Provide the (x, y) coordinate of the cell's center where the given text is located.  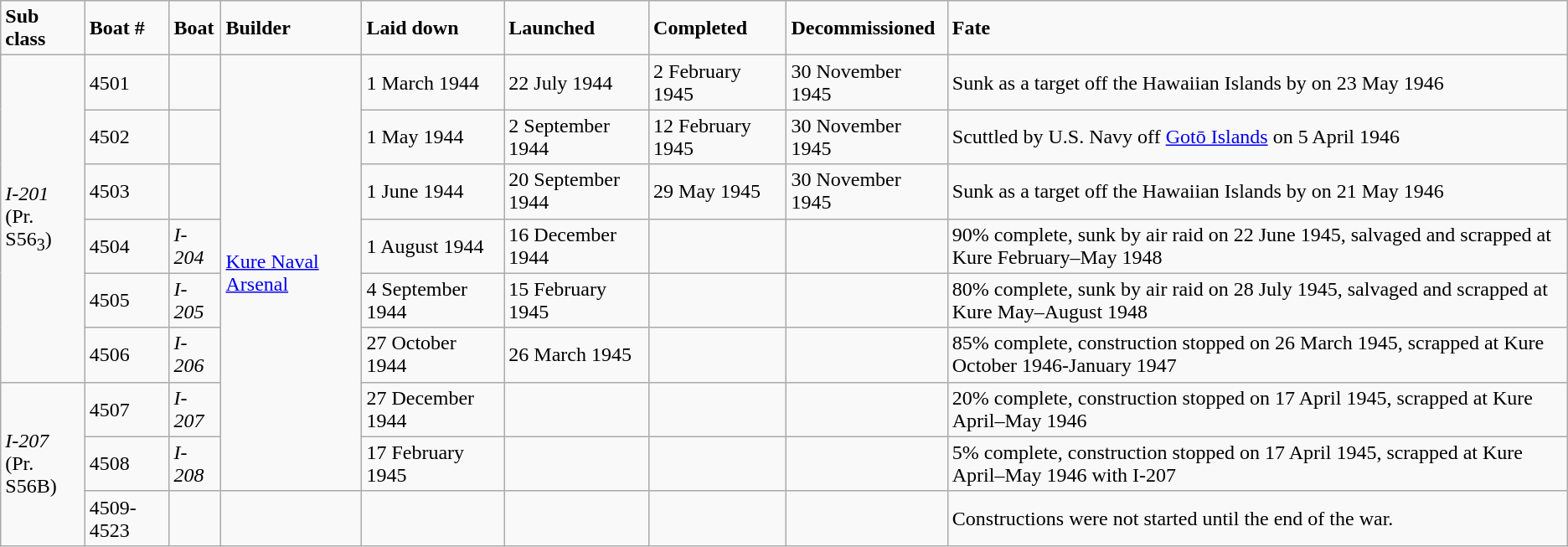
29 May 1945 (718, 191)
Completed (718, 28)
22 July 1944 (576, 82)
Boat # (127, 28)
17 February 1945 (433, 464)
27 December 1944 (433, 409)
20% complete, construction stopped on 17 April 1945, scrapped at Kure April–May 1946 (1257, 409)
I-206 (195, 355)
27 October 1944 (433, 355)
1 June 1944 (433, 191)
2 February 1945 (718, 82)
4508 (127, 464)
Kure Naval Arsenal (291, 273)
I-208 (195, 464)
1 May 1944 (433, 137)
Sub class (44, 28)
4506 (127, 355)
80% complete, sunk by air raid on 28 July 1945, salvaged and scrapped at Kure May–August 1948 (1257, 300)
Fate (1257, 28)
4 September 1944 (433, 300)
I-205 (195, 300)
4502 (127, 137)
Constructions were not started until the end of the war. (1257, 518)
I-204 (195, 246)
85% complete, construction stopped on 26 March 1945, scrapped at Kure October 1946-January 1947 (1257, 355)
20 September 1944 (576, 191)
4503 (127, 191)
4504 (127, 246)
I-201(Pr. S563) (44, 219)
Builder (291, 28)
Scuttled by U.S. Navy off Gotō Islands on 5 April 1946 (1257, 137)
Sunk as a target off the Hawaiian Islands by on 21 May 1946 (1257, 191)
12 February 1945 (718, 137)
1 March 1944 (433, 82)
15 February 1945 (576, 300)
I-207 (195, 409)
Decommissioned (867, 28)
I-207(Pr. S56B) (44, 464)
16 December 1944 (576, 246)
Launched (576, 28)
4507 (127, 409)
4501 (127, 82)
4509-4523 (127, 518)
Boat (195, 28)
2 September 1944 (576, 137)
Laid down (433, 28)
26 March 1945 (576, 355)
5% complete, construction stopped on 17 April 1945, scrapped at Kure April–May 1946 with I-207 (1257, 464)
1 August 1944 (433, 246)
Sunk as a target off the Hawaiian Islands by on 23 May 1946 (1257, 82)
4505 (127, 300)
90% complete, sunk by air raid on 22 June 1945, salvaged and scrapped at Kure February–May 1948 (1257, 246)
